Locate the cell with the specified text and output its [x, y] center coordinate. 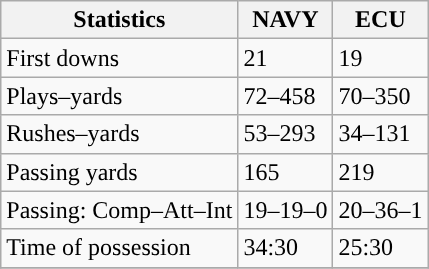
34:30 [286, 248]
53–293 [286, 134]
25:30 [380, 248]
Time of possession [120, 248]
Rushes–yards [120, 134]
72–458 [286, 96]
19–19–0 [286, 210]
Passing yards [120, 172]
Statistics [120, 20]
Plays–yards [120, 96]
ECU [380, 20]
Passing: Comp–Att–Int [120, 210]
70–350 [380, 96]
21 [286, 58]
219 [380, 172]
165 [286, 172]
34–131 [380, 134]
19 [380, 58]
NAVY [286, 20]
First downs [120, 58]
20–36–1 [380, 210]
